From the cell containing the given text, extract its center point as (x, y) coordinate. 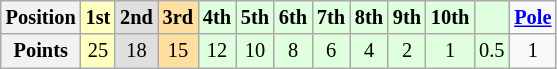
6 (331, 51)
8 (293, 51)
0.5 (492, 51)
10 (255, 51)
3rd (178, 17)
15 (178, 51)
8th (369, 17)
9th (407, 17)
2nd (136, 17)
Pole (532, 17)
4th (217, 17)
10th (450, 17)
4 (369, 51)
25 (98, 51)
Points (41, 51)
Position (41, 17)
12 (217, 51)
2 (407, 51)
18 (136, 51)
7th (331, 17)
6th (293, 17)
5th (255, 17)
1st (98, 17)
